Find where the given text appears and provide that cell's center as [x, y] coordinate. 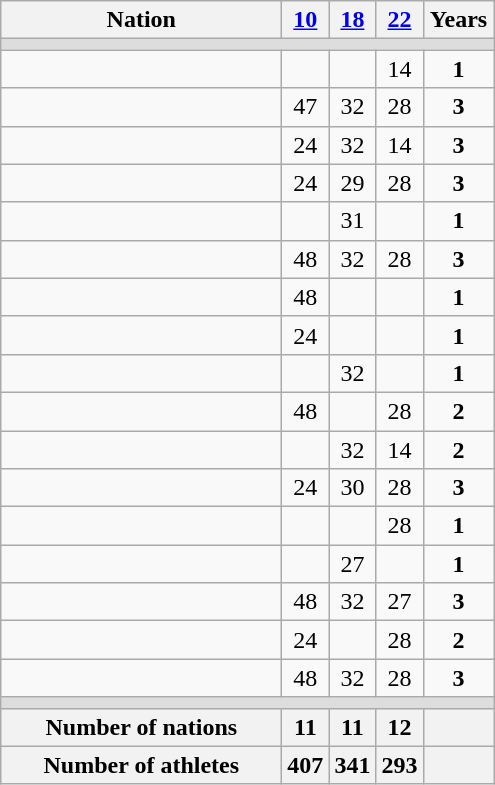
29 [352, 183]
Number of nations [142, 727]
407 [306, 765]
12 [400, 727]
30 [352, 488]
Number of athletes [142, 765]
31 [352, 221]
18 [352, 20]
10 [306, 20]
Nation [142, 20]
22 [400, 20]
Years [458, 20]
341 [352, 765]
47 [306, 107]
293 [400, 765]
